For the text-containing cell, return its midpoint in (X, Y) coordinate format. 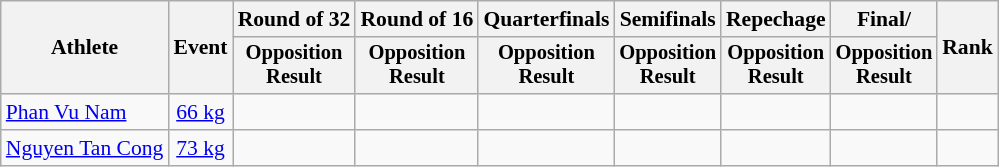
Event (200, 48)
Round of 32 (294, 19)
Phan Vu Nam (85, 112)
66 kg (200, 112)
Rank (968, 48)
Quarterfinals (546, 19)
Final/ (884, 19)
Round of 16 (416, 19)
Nguyen Tan Cong (85, 148)
73 kg (200, 148)
Semifinals (668, 19)
Repechage (776, 19)
Athlete (85, 48)
